Extract the (X, Y) coordinate from the center of the cell holding the provided text.  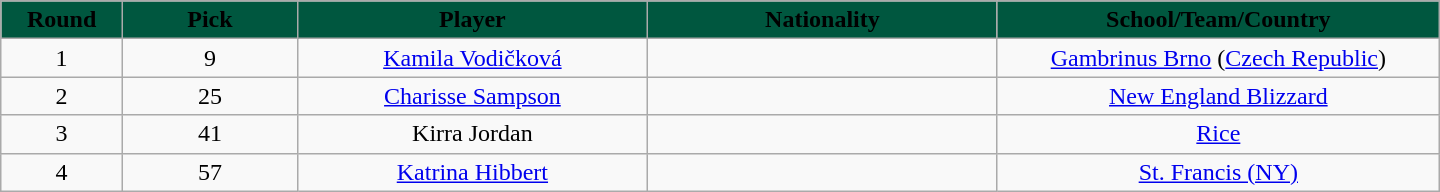
New England Blizzard (1218, 96)
Charisse Sampson (472, 96)
57 (210, 172)
Katrina Hibbert (472, 172)
Player (472, 20)
3 (62, 134)
2 (62, 96)
1 (62, 58)
Pick (210, 20)
Round (62, 20)
St. Francis (NY) (1218, 172)
Gambrinus Brno (Czech Republic) (1218, 58)
Kamila Vodičková (472, 58)
Rice (1218, 134)
Nationality (822, 20)
9 (210, 58)
Kirra Jordan (472, 134)
25 (210, 96)
41 (210, 134)
School/Team/Country (1218, 20)
4 (62, 172)
